Provide the [x, y] coordinate of the cell's center where the given text is located.  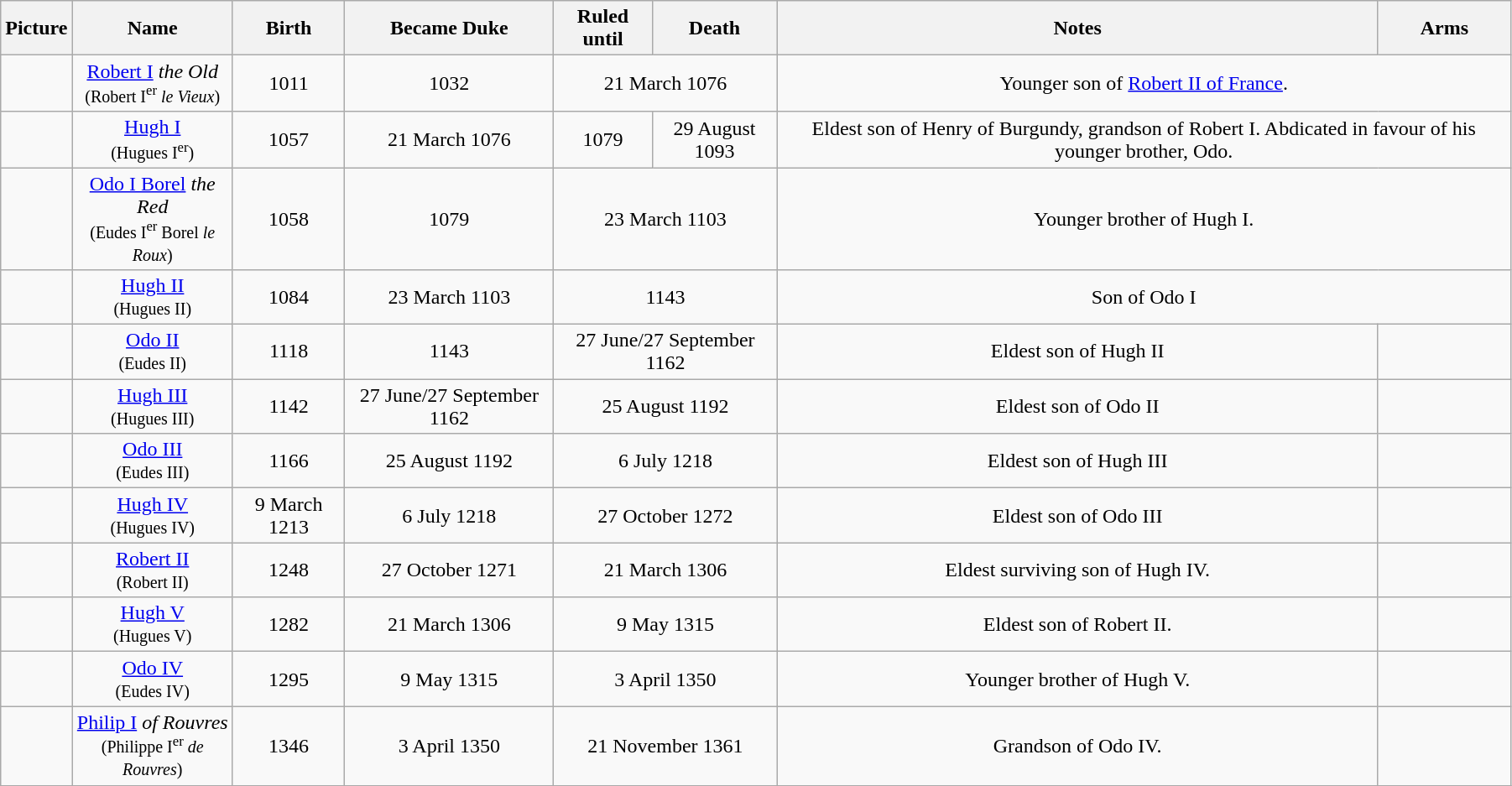
9 March 1213 [289, 515]
1032 [450, 84]
Name [153, 29]
Hugh II (Hugues II) [153, 297]
Grandson of Odo IV. [1077, 746]
1118 [289, 352]
1084 [289, 297]
Eldest son of Odo II [1077, 406]
1282 [289, 624]
Robert I the Old (Robert Ier le Vieux) [153, 84]
Hugh IV (Hugues IV) [153, 515]
Hugh III (Hugues III) [153, 406]
Picture [37, 29]
Son of Odo I [1144, 297]
Philip I of Rouvres (Philippe Ier de Rouvres) [153, 746]
Odo IV (Eudes IV) [153, 679]
Eldest son of Robert II. [1077, 624]
Odo II (Eudes II) [153, 352]
Became Duke [450, 29]
Younger brother of Hugh I. [1144, 218]
Notes [1077, 29]
Eldest son of Henry of Burgundy, grandson of Robert I. Abdicated in favour of his younger brother, Odo. [1144, 139]
Ruled until [602, 29]
Birth [289, 29]
Eldest surviving son of Hugh IV. [1077, 570]
1346 [289, 746]
Eldest son of Hugh II [1077, 352]
1058 [289, 218]
1248 [289, 570]
Younger son of Robert II of France. [1144, 84]
Robert II (Robert II) [153, 570]
1295 [289, 679]
Hugh I (Hugues Ier) [153, 139]
1057 [289, 139]
Odo I Borel the Red (Eudes Ier Borel le Roux) [153, 218]
1142 [289, 406]
29 August 1093 [715, 139]
Eldest son of Hugh III [1077, 461]
Death [715, 29]
Odo III (Eudes III) [153, 461]
Eldest son of Odo III [1077, 515]
27 October 1272 [665, 515]
Hugh V (Hugues V) [153, 624]
1166 [289, 461]
21 November 1361 [665, 746]
1011 [289, 84]
Younger brother of Hugh V. [1077, 679]
27 October 1271 [450, 570]
Arms [1444, 29]
